Extract the (X, Y) coordinate from the center of the cell holding the provided text.  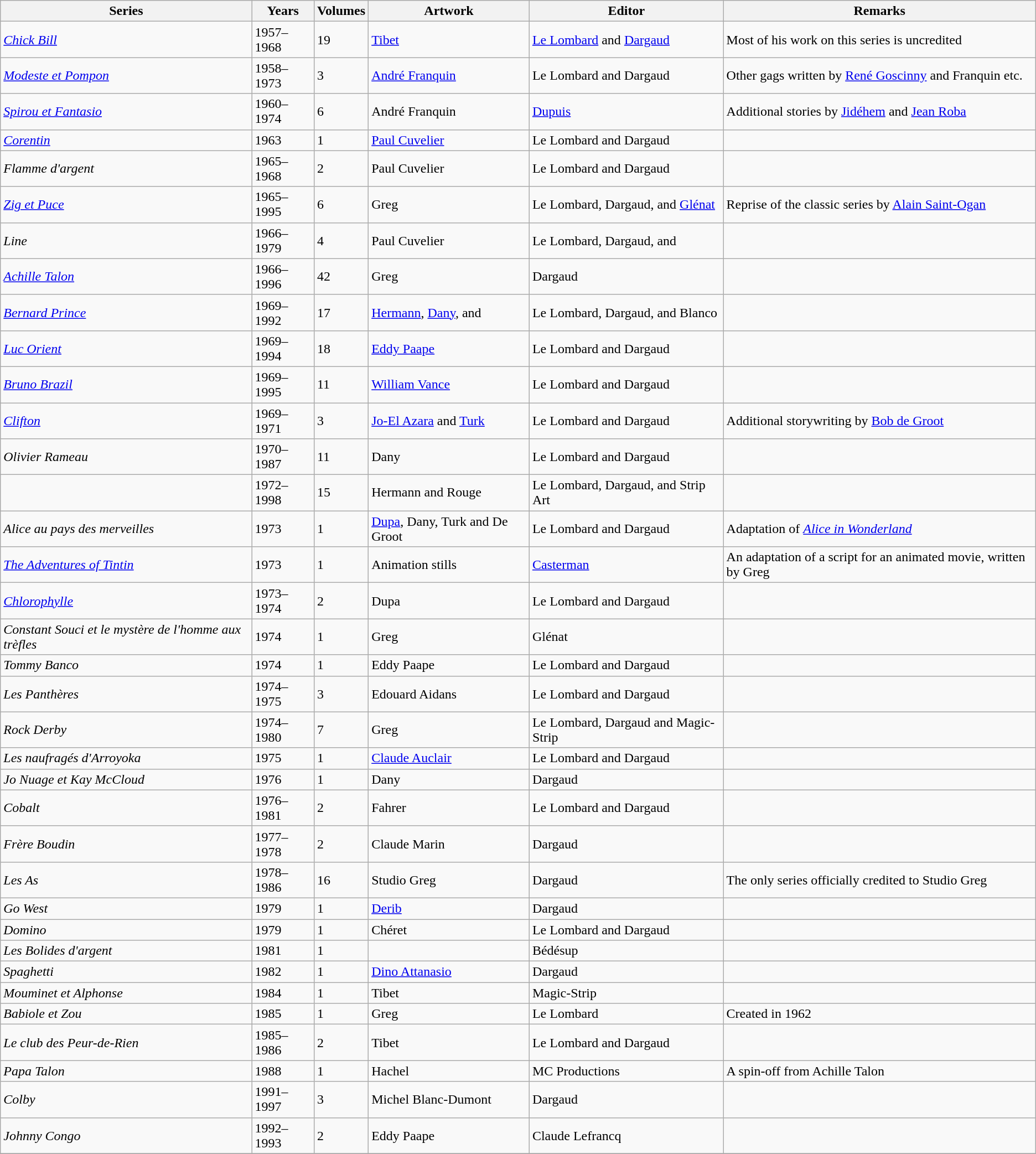
Dupa (449, 601)
Alice au pays des merveilles (126, 529)
42 (341, 277)
Olivier Rameau (126, 457)
Tommy Banco (126, 665)
Other gags written by René Goscinny and Franquin etc. (879, 75)
1974–1980 (283, 729)
1985 (283, 1014)
MC Productions (626, 1071)
Most of his work on this series is uncredited (879, 40)
Achille Talon (126, 277)
Spaghetti (126, 972)
1965–1995 (283, 205)
Modeste et Pompon (126, 75)
1976 (283, 779)
Magic-Strip (626, 993)
Chick Bill (126, 40)
Rock Derby (126, 729)
Le Lombard (626, 1014)
Le club des Peur-de-Rien (126, 1043)
1960–1974 (283, 112)
Chéret (449, 929)
17 (341, 312)
Created in 1962 (879, 1014)
1972–1998 (283, 493)
Series (126, 11)
Bernard Prince (126, 312)
An adaptation of a script for an animated movie, written by Greg (879, 565)
1966–1979 (283, 240)
Hermann, Dany, and (449, 312)
1978–1986 (283, 880)
Artwork (449, 11)
4 (341, 240)
Bédésup (626, 951)
Claude Auclair (449, 758)
1970–1987 (283, 457)
1974–1975 (283, 694)
Papa Talon (126, 1071)
Flamme d'argent (126, 168)
Volumes (341, 11)
Hermann and Rouge (449, 493)
Go West (126, 908)
Dupuis (626, 112)
1957–1968 (283, 40)
Chlorophylle (126, 601)
A spin-off from Achille Talon (879, 1071)
1991–1997 (283, 1099)
Adaptation of Alice in Wonderland (879, 529)
The Adventures of Tintin (126, 565)
1984 (283, 993)
Le Lombard, Dargaud, and (626, 240)
Babiole et Zou (126, 1014)
Edouard Aidans (449, 694)
William Vance (449, 384)
Additional storywriting by Bob de Groot (879, 421)
Line (126, 240)
Constant Souci et le mystère de l'homme aux trèfles (126, 636)
Les naufragés d'Arroyoka (126, 758)
Fahrer (449, 808)
Reprise of the classic series by Alain Saint-Ogan (879, 205)
Mouminet et Alphonse (126, 993)
1982 (283, 972)
Remarks (879, 11)
Bruno Brazil (126, 384)
Colby (126, 1099)
1963 (283, 140)
1965–1968 (283, 168)
Le Lombard, Dargaud, and Blanco (626, 312)
Spirou et Fantasio (126, 112)
Additional stories by Jidéhem and Jean Roba (879, 112)
Jo-El Azara and Turk (449, 421)
Le Lombard, Dargaud, and Strip Art (626, 493)
1969–1995 (283, 384)
15 (341, 493)
Glénat (626, 636)
18 (341, 349)
1969–1992 (283, 312)
Clifton (126, 421)
Corentin (126, 140)
Les Bolides d'argent (126, 951)
Michel Blanc-Dumont (449, 1099)
Luc Orient (126, 349)
1977–1978 (283, 843)
1973–1974 (283, 601)
Claude Lefrancq (626, 1136)
19 (341, 40)
Les As (126, 880)
Animation stills (449, 565)
Jo Nuage et Kay McCloud (126, 779)
1969–1994 (283, 349)
Le Lombard, Dargaud, and Glénat (626, 205)
The only series officially credited to Studio Greg (879, 880)
1976–1981 (283, 808)
Les Panthères (126, 694)
1958–1973 (283, 75)
Hachel (449, 1071)
Casterman (626, 565)
Johnny Congo (126, 1136)
Zig et Puce (126, 205)
1969–1971 (283, 421)
7 (341, 729)
Frère Boudin (126, 843)
1988 (283, 1071)
Cobalt (126, 808)
1966–1996 (283, 277)
Dupa, Dany, Turk and De Groot (449, 529)
Editor (626, 11)
16 (341, 880)
1981 (283, 951)
1975 (283, 758)
Derib (449, 908)
1992–1993 (283, 1136)
1985–1986 (283, 1043)
Dino Attanasio (449, 972)
Studio Greg (449, 880)
Le Lombard, Dargaud and Magic-Strip (626, 729)
Years (283, 11)
Domino (126, 929)
Claude Marin (449, 843)
